For the text-containing cell, return its midpoint in (x, y) coordinate format. 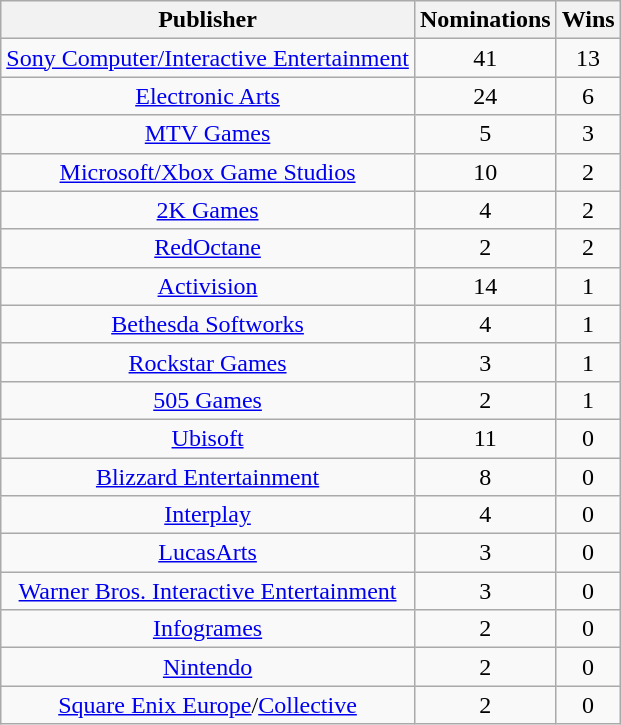
Blizzard Entertainment (208, 477)
Microsoft/Xbox Game Studios (208, 172)
Interplay (208, 515)
Publisher (208, 20)
LucasArts (208, 553)
RedOctane (208, 248)
41 (485, 58)
11 (485, 438)
5 (485, 134)
Sony Computer/Interactive Entertainment (208, 58)
Nintendo (208, 667)
13 (588, 58)
Warner Bros. Interactive Entertainment (208, 591)
Nominations (485, 20)
Wins (588, 20)
8 (485, 477)
24 (485, 96)
Square Enix Europe/Collective (208, 705)
10 (485, 172)
MTV Games (208, 134)
505 Games (208, 400)
Electronic Arts (208, 96)
Activision (208, 286)
14 (485, 286)
Bethesda Softworks (208, 324)
2K Games (208, 210)
6 (588, 96)
Infogrames (208, 629)
Ubisoft (208, 438)
Rockstar Games (208, 362)
